Detect which cell encompasses the target text, then output its (X, Y) center coordinate. 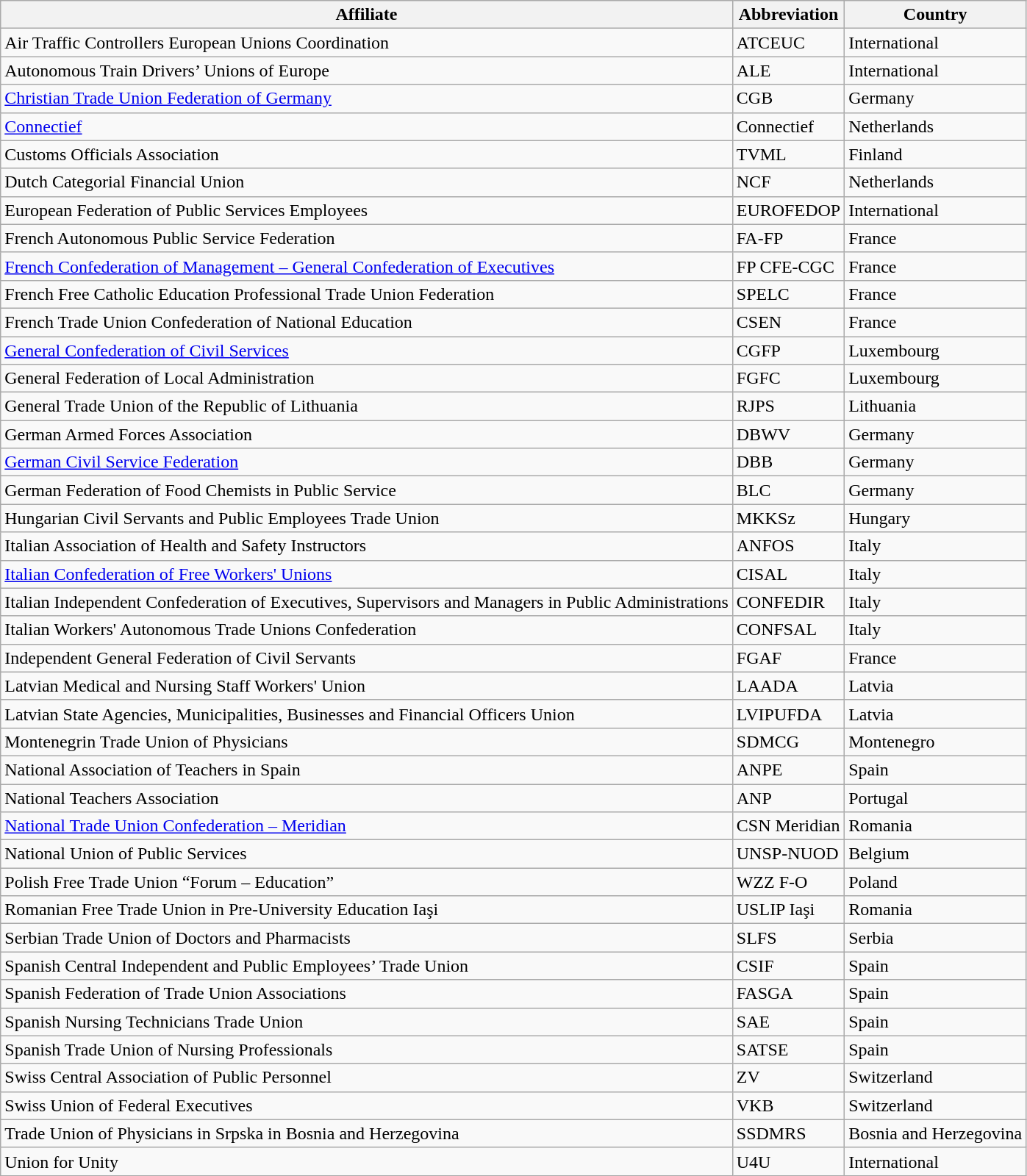
SLFS (788, 938)
French Confederation of Management – General Confederation of Executives (367, 266)
National Teachers Association (367, 797)
VKB (788, 1105)
Italian Confederation of Free Workers' Unions (367, 574)
Portugal (935, 797)
National Trade Union Confederation – Meridian (367, 826)
MKKSz (788, 518)
French Free Catholic Education Professional Trade Union Federation (367, 294)
Hungary (935, 518)
General Trade Union of the Republic of Lithuania (367, 406)
Union for Unity (367, 1161)
Affiliate (367, 15)
ANFOS (788, 546)
U4U (788, 1161)
Italian Association of Health and Safety Instructors (367, 546)
Finland (935, 154)
Montenegrin Trade Union of Physicians (367, 742)
National Union of Public Services (367, 854)
SDMCG (788, 742)
Christian Trade Union Federation of Germany (367, 98)
CGB (788, 98)
German Armed Forces Association (367, 434)
German Civil Service Federation (367, 462)
FGAF (788, 658)
ATCEUC (788, 43)
National Association of Teachers in Spain (367, 770)
CSIF (788, 966)
CGFP (788, 351)
General Federation of Local Administration (367, 379)
UNSP-NUOD (788, 854)
Spanish Nursing Technicians Trade Union (367, 1022)
CONFSAL (788, 630)
SSDMRS (788, 1133)
CISAL (788, 574)
Lithuania (935, 406)
Spanish Central Independent and Public Employees’ Trade Union (367, 966)
Polish Free Trade Union “Forum – Education” (367, 882)
Dutch Categorial Financial Union (367, 182)
European Federation of Public Services Employees (367, 210)
FASGA (788, 994)
Country (935, 15)
Latvian State Agencies, Municipalities, Businesses and Financial Officers Union (367, 714)
ALE (788, 71)
SAE (788, 1022)
SATSE (788, 1050)
FA-FP (788, 238)
Abbreviation (788, 15)
SPELC (788, 294)
Poland (935, 882)
Spanish Federation of Trade Union Associations (367, 994)
FP CFE-CGC (788, 266)
LVIPUFDA (788, 714)
Serbia (935, 938)
LAADA (788, 686)
French Trade Union Confederation of National Education (367, 322)
German Federation of Food Chemists in Public Service (367, 490)
Serbian Trade Union of Doctors and Pharmacists (367, 938)
Independent General Federation of Civil Servants (367, 658)
Swiss Union of Federal Executives (367, 1105)
French Autonomous Public Service Federation (367, 238)
Air Traffic Controllers European Unions Coordination (367, 43)
Italian Workers' Autonomous Trade Unions Confederation (367, 630)
FGFC (788, 379)
Swiss Central Association of Public Personnel (367, 1078)
NCF (788, 182)
EUROFEDOP (788, 210)
Trade Union of Physicians in Srpska in Bosnia and Herzegovina (367, 1133)
Belgium (935, 854)
ANPE (788, 770)
Italian Independent Confederation of Executives, Supervisors and Managers in Public Administrations (367, 602)
WZZ F-O (788, 882)
General Confederation of Civil Services (367, 351)
CSN Meridian (788, 826)
Customs Officials Association (367, 154)
Spanish Trade Union of Nursing Professionals (367, 1050)
Hungarian Civil Servants and Public Employees Trade Union (367, 518)
Romanian Free Trade Union in Pre-University Education Iaşi (367, 910)
Latvian Medical and Nursing Staff Workers' Union (367, 686)
ANP (788, 797)
DBB (788, 462)
ZV (788, 1078)
USLIP Iaşi (788, 910)
CSEN (788, 322)
TVML (788, 154)
DBWV (788, 434)
Autonomous Train Drivers’ Unions of Europe (367, 71)
Bosnia and Herzegovina (935, 1133)
RJPS (788, 406)
BLC (788, 490)
Montenegro (935, 742)
CONFEDIR (788, 602)
